Locate the cell with the specified text and output its [X, Y] center coordinate. 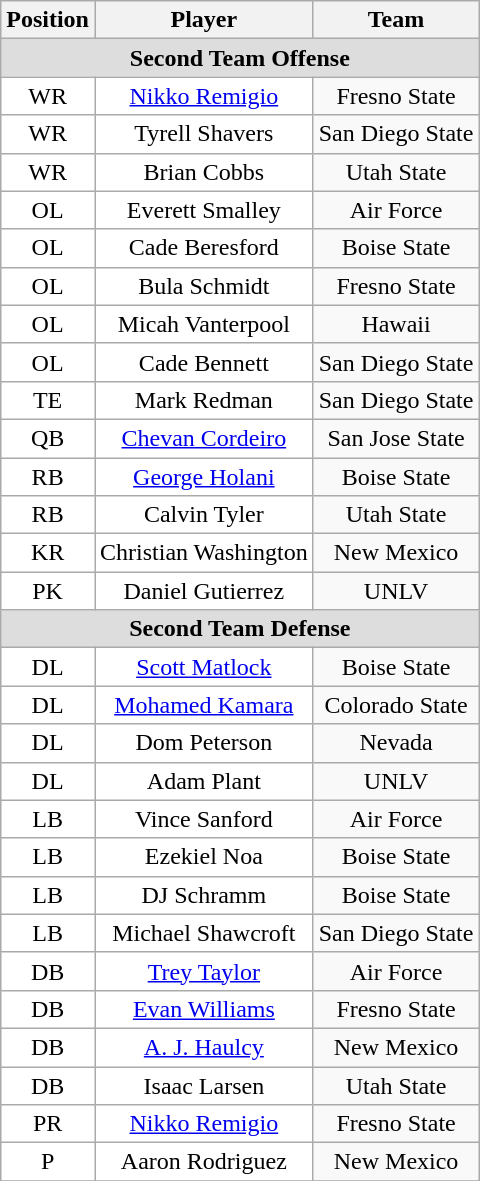
Michael Shawcroft [204, 933]
Mark Redman [204, 400]
Isaac Larsen [204, 1085]
Mohamed Kamara [204, 705]
Second Team Offense [240, 58]
A. J. Haulcy [204, 1047]
Player [204, 20]
Daniel Gutierrez [204, 591]
San Jose State [396, 438]
Christian Washington [204, 553]
Adam Plant [204, 781]
TE [48, 400]
Cade Bennett [204, 362]
Chevan Cordeiro [204, 438]
Aaron Rodriguez [204, 1162]
Bula Schmidt [204, 286]
Dom Peterson [204, 743]
Vince Sanford [204, 819]
Second Team Defense [240, 629]
Everett Smalley [204, 210]
Colorado State [396, 705]
QB [48, 438]
Scott Matlock [204, 667]
PK [48, 591]
PR [48, 1124]
Trey Taylor [204, 971]
George Holani [204, 477]
Calvin Tyler [204, 515]
KR [48, 553]
Position [48, 20]
Team [396, 20]
Evan Williams [204, 1009]
DJ Schramm [204, 895]
Micah Vanterpool [204, 324]
Tyrell Shavers [204, 134]
Cade Beresford [204, 248]
Hawaii [396, 324]
P [48, 1162]
Nevada [396, 743]
Ezekiel Noa [204, 857]
Brian Cobbs [204, 172]
